Return the [X, Y] coordinate for the center point of the cell that contains the specified text.  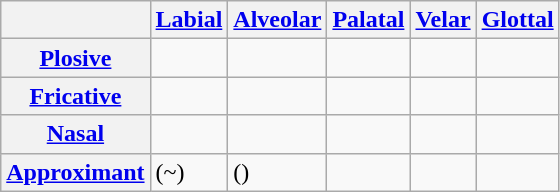
Plosive [76, 58]
Alveolar [278, 20]
Approximant [76, 172]
Glottal [518, 20]
Fricative [76, 96]
Palatal [368, 20]
Nasal [76, 134]
Labial [189, 20]
Velar [443, 20]
(~) [189, 172]
() [278, 172]
